Find where the given text appears and provide that cell's center as [x, y] coordinate. 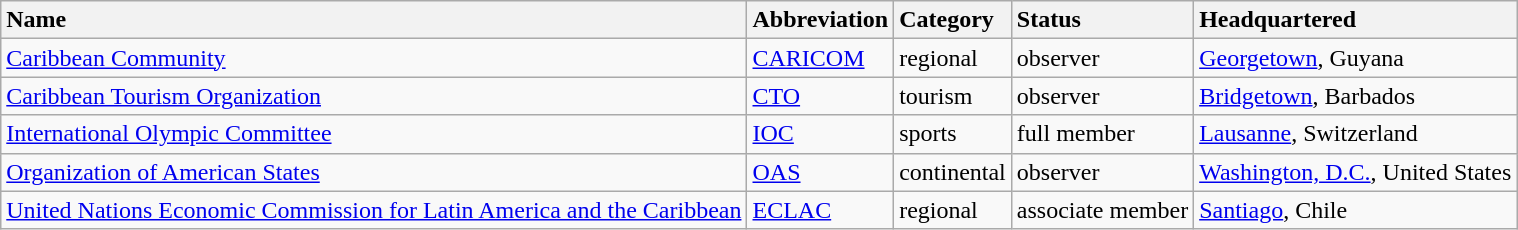
Headquartered [1356, 20]
associate member [1102, 210]
CTO [820, 96]
OAS [820, 172]
Bridgetown, Barbados [1356, 96]
sports [953, 134]
Status [1102, 20]
Lausanne, Switzerland [1356, 134]
Organization of American States [374, 172]
Abbreviation [820, 20]
Georgetown, Guyana [1356, 58]
full member [1102, 134]
Washington, D.C., United States [1356, 172]
Santiago, Chile [1356, 210]
Caribbean Community [374, 58]
continental [953, 172]
Caribbean Tourism Organization [374, 96]
IOC [820, 134]
United Nations Economic Commission for Latin America and the Caribbean [374, 210]
International Olympic Committee [374, 134]
Name [374, 20]
Category [953, 20]
tourism [953, 96]
ECLAC [820, 210]
CARICOM [820, 58]
